Provide the (X, Y) coordinate of the cell's center where the given text is located.  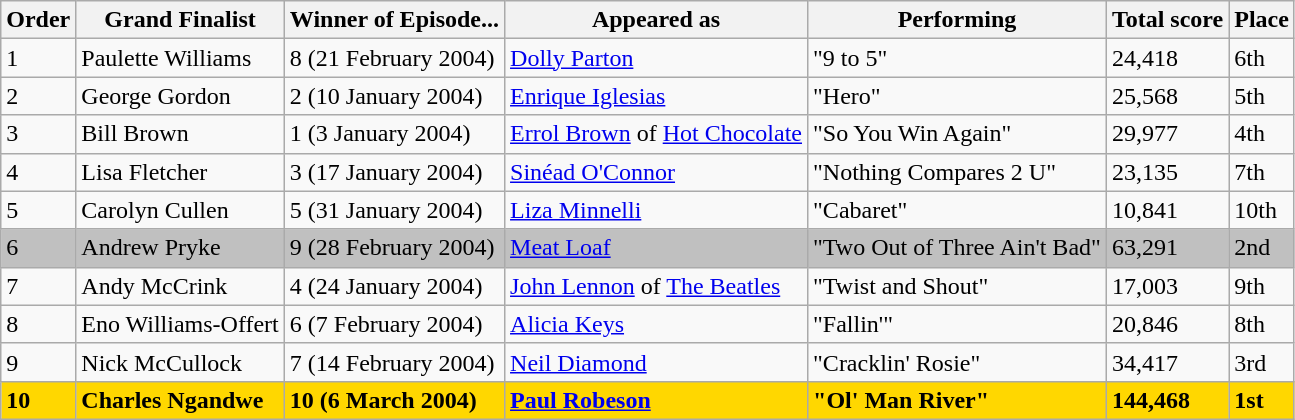
20,846 (1167, 324)
Order (38, 20)
Charles Ngandwe (180, 400)
"Fallin'" (958, 324)
Liza Minnelli (656, 210)
6 (38, 248)
7 (38, 286)
3 (17 January 2004) (394, 172)
1st (1262, 400)
Place (1262, 20)
1 (38, 58)
10 (38, 400)
Winner of Episode... (394, 20)
10 (6 March 2004) (394, 400)
Total score (1167, 20)
Errol Brown of Hot Chocolate (656, 134)
Andy McCrink (180, 286)
Dolly Parton (656, 58)
"Hero" (958, 96)
3rd (1262, 362)
29,977 (1167, 134)
63,291 (1167, 248)
10th (1262, 210)
Appeared as (656, 20)
"Two Out of Three Ain't Bad" (958, 248)
24,418 (1167, 58)
6 (7 February 2004) (394, 324)
Meat Loaf (656, 248)
7 (14 February 2004) (394, 362)
Paulette Williams (180, 58)
23,135 (1167, 172)
8th (1262, 324)
George Gordon (180, 96)
3 (38, 134)
Eno Williams-Offert (180, 324)
"Ol' Man River" (958, 400)
8 (38, 324)
2 (38, 96)
Neil Diamond (656, 362)
25,568 (1167, 96)
"So You Win Again" (958, 134)
Paul Robeson (656, 400)
"Twist and Shout" (958, 286)
"Cabaret" (958, 210)
4 (24 January 2004) (394, 286)
5 (31 January 2004) (394, 210)
5th (1262, 96)
9 (28 February 2004) (394, 248)
2 (10 January 2004) (394, 96)
9 (38, 362)
4 (38, 172)
2nd (1262, 248)
4th (1262, 134)
5 (38, 210)
17,003 (1167, 286)
"Cracklin' Rosie" (958, 362)
6th (1262, 58)
8 (21 February 2004) (394, 58)
Sinéad O'Connor (656, 172)
Grand Finalist (180, 20)
7th (1262, 172)
Andrew Pryke (180, 248)
1 (3 January 2004) (394, 134)
34,417 (1167, 362)
144,468 (1167, 400)
Nick McCullock (180, 362)
"9 to 5" (958, 58)
10,841 (1167, 210)
Lisa Fletcher (180, 172)
John Lennon of The Beatles (656, 286)
Bill Brown (180, 134)
"Nothing Compares 2 U" (958, 172)
9th (1262, 286)
Enrique Iglesias (656, 96)
Carolyn Cullen (180, 210)
Alicia Keys (656, 324)
Performing (958, 20)
